Extract the [x, y] coordinate from the center of the cell holding the provided text.  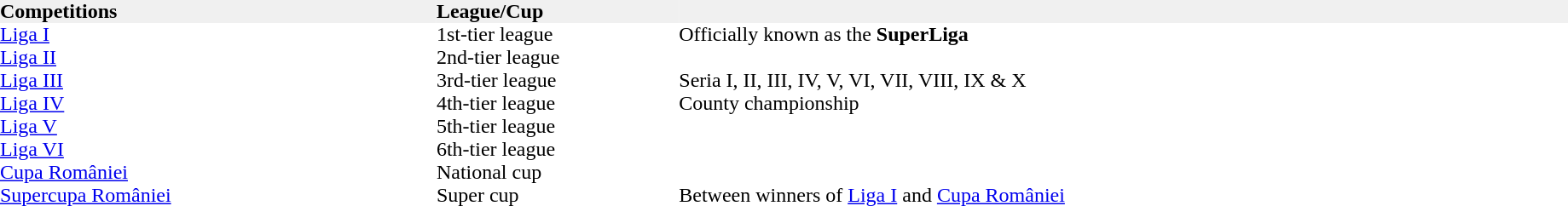
Competitions [218, 12]
Liga VI [218, 150]
County championship [1124, 104]
Liga IV [218, 104]
Liga V [218, 126]
Liga I [218, 34]
Officially known as the SuperLiga [1124, 34]
National cup [558, 172]
Cupa României [218, 172]
League/Cup [558, 12]
5th-tier league [558, 126]
Seria I, II, III, IV, V, VI, VII, VIII, IX & X [1124, 80]
Liga III [218, 80]
2nd-tier league [558, 58]
3rd-tier league [558, 80]
4th-tier league [558, 104]
1st-tier league [558, 34]
Liga II [218, 58]
6th-tier league [558, 150]
